Return the (X, Y) coordinate for the center point of the cell that contains the specified text.  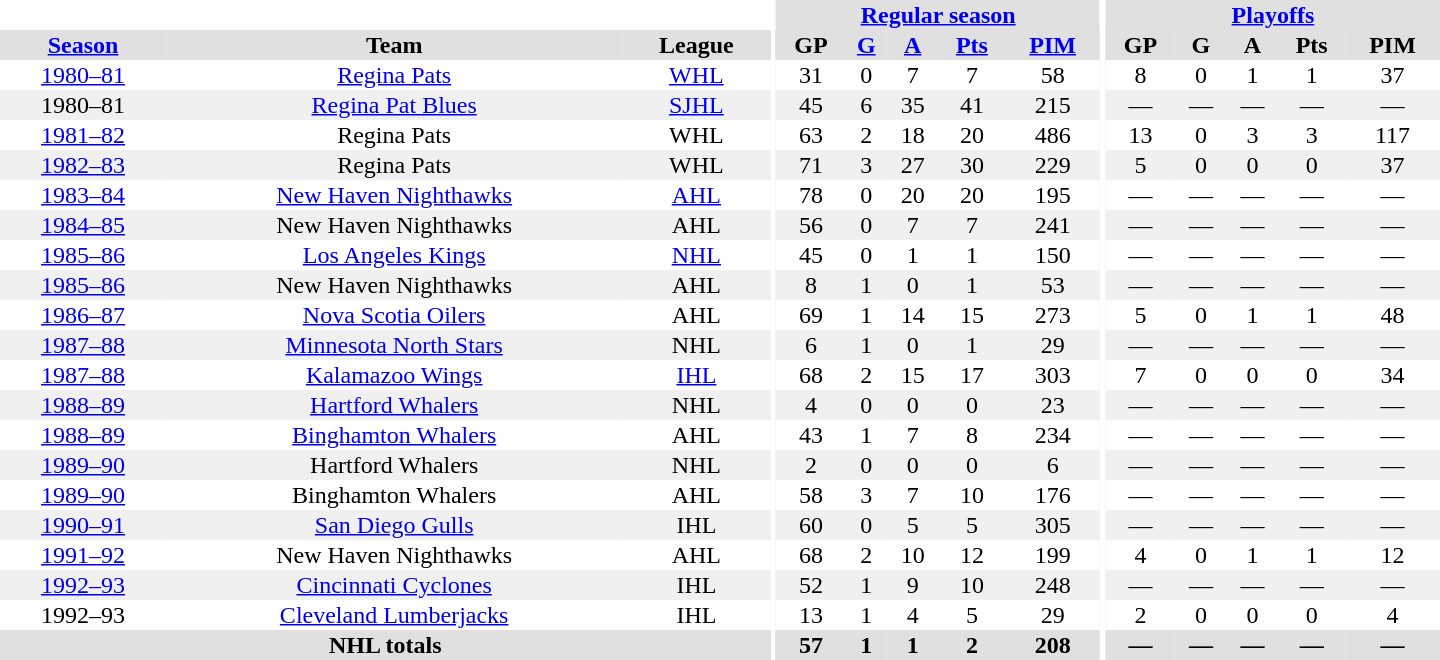
199 (1052, 555)
1981–82 (83, 135)
215 (1052, 105)
1991–92 (83, 555)
1984–85 (83, 225)
71 (810, 165)
63 (810, 135)
Cincinnati Cyclones (394, 585)
69 (810, 315)
Season (83, 45)
31 (810, 75)
273 (1052, 315)
78 (810, 195)
53 (1052, 285)
Team (394, 45)
303 (1052, 375)
NHL totals (386, 645)
27 (913, 165)
195 (1052, 195)
18 (913, 135)
60 (810, 525)
League (696, 45)
1982–83 (83, 165)
SJHL (696, 105)
56 (810, 225)
Regular season (938, 15)
176 (1052, 495)
1990–91 (83, 525)
208 (1052, 645)
117 (1392, 135)
41 (972, 105)
234 (1052, 435)
Nova Scotia Oilers (394, 315)
34 (1392, 375)
30 (972, 165)
San Diego Gulls (394, 525)
150 (1052, 255)
57 (810, 645)
48 (1392, 315)
Cleveland Lumberjacks (394, 615)
229 (1052, 165)
241 (1052, 225)
1983–84 (83, 195)
35 (913, 105)
Regina Pat Blues (394, 105)
17 (972, 375)
486 (1052, 135)
23 (1052, 405)
52 (810, 585)
43 (810, 435)
Los Angeles Kings (394, 255)
1986–87 (83, 315)
248 (1052, 585)
305 (1052, 525)
Playoffs (1273, 15)
14 (913, 315)
Minnesota North Stars (394, 345)
9 (913, 585)
Kalamazoo Wings (394, 375)
